Detect which cell encompasses the target text, then output its [x, y] center coordinate. 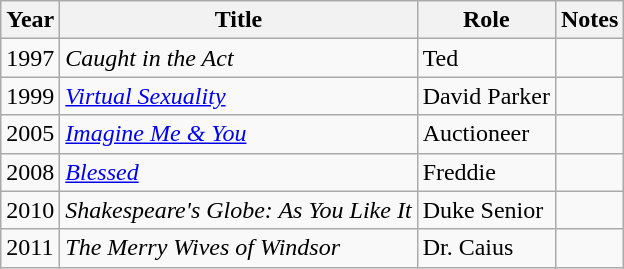
Dr. Caius [486, 248]
Caught in the Act [238, 58]
Title [238, 20]
Virtual Sexuality [238, 96]
Auctioneer [486, 134]
David Parker [486, 96]
1997 [30, 58]
Freddie [486, 172]
Duke Senior [486, 210]
Shakespeare's Globe: As You Like It [238, 210]
1999 [30, 96]
2010 [30, 210]
Ted [486, 58]
The Merry Wives of Windsor [238, 248]
2005 [30, 134]
Role [486, 20]
Imagine Me & You [238, 134]
2008 [30, 172]
Year [30, 20]
Blessed [238, 172]
Notes [589, 20]
2011 [30, 248]
